Capture the cell that displays the provided text and extract its [x, y] central coordinate. 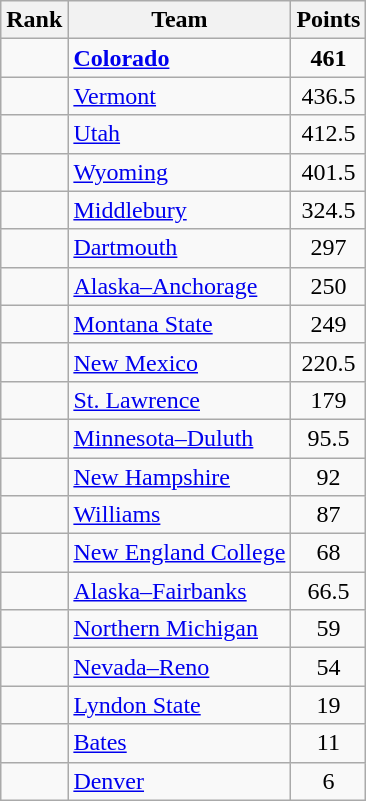
Vermont [180, 96]
Minnesota–Duluth [180, 438]
401.5 [328, 172]
412.5 [328, 134]
6 [328, 781]
Northern Michigan [180, 629]
66.5 [328, 591]
Nevada–Reno [180, 667]
Alaska–Fairbanks [180, 591]
19 [328, 705]
249 [328, 324]
New Hampshire [180, 477]
95.5 [328, 438]
11 [328, 743]
New Mexico [180, 362]
Utah [180, 134]
New England College [180, 553]
Alaska–Anchorage [180, 286]
68 [328, 553]
Denver [180, 781]
87 [328, 515]
436.5 [328, 96]
54 [328, 667]
297 [328, 248]
Lyndon State [180, 705]
St. Lawrence [180, 400]
461 [328, 58]
Dartmouth [180, 248]
Wyoming [180, 172]
Bates [180, 743]
Points [328, 20]
Colorado [180, 58]
220.5 [328, 362]
92 [328, 477]
Middlebury [180, 210]
Team [180, 20]
59 [328, 629]
179 [328, 400]
324.5 [328, 210]
Montana State [180, 324]
250 [328, 286]
Rank [34, 20]
Williams [180, 515]
